From the cell containing the given text, extract its center point as (x, y) coordinate. 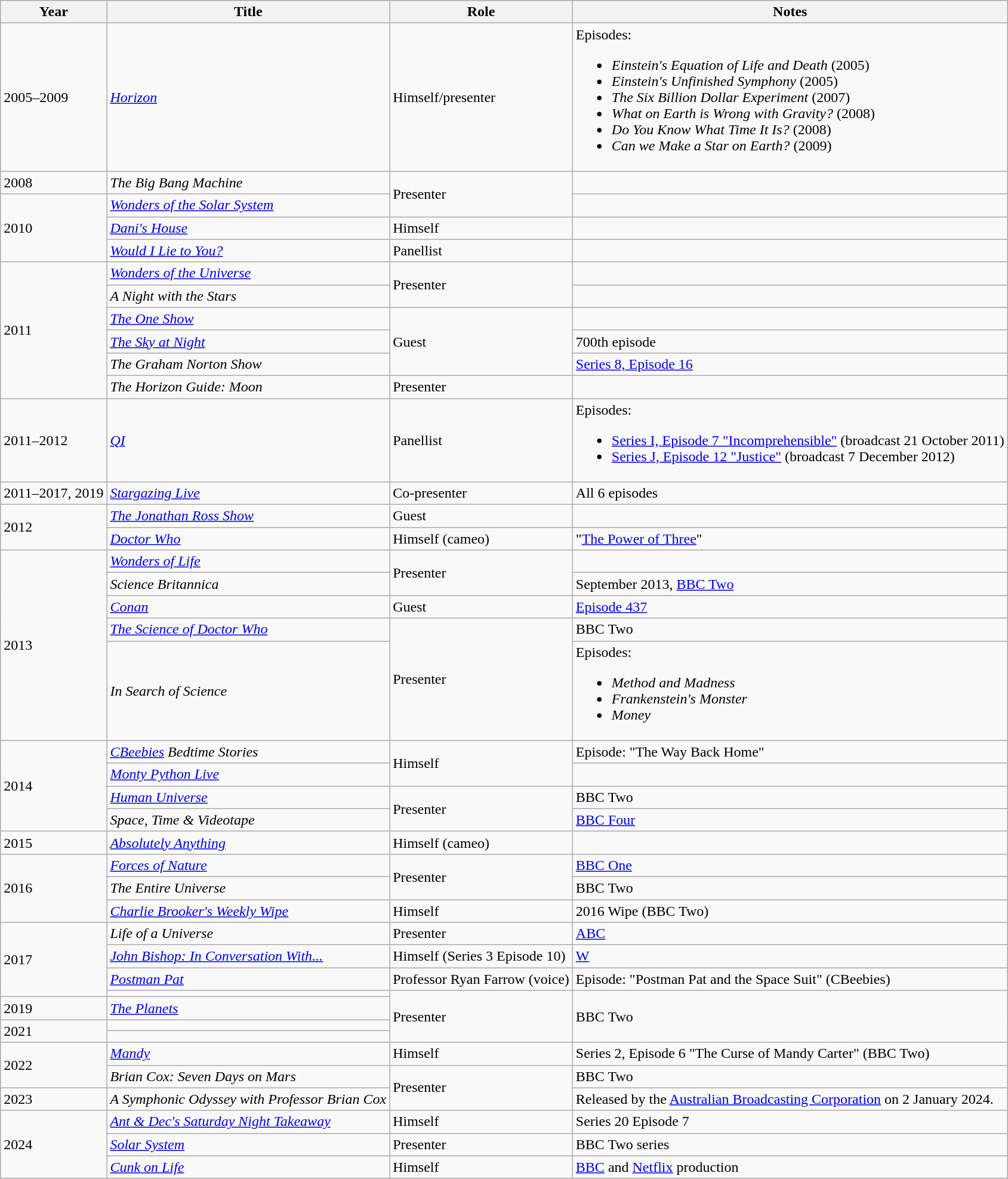
Absolutely Anything (248, 842)
Postman Pat (248, 979)
Monty Python Live (248, 774)
2011–2017, 2019 (54, 493)
Series 8, Episode 16 (790, 364)
2024 (54, 1144)
September 2013, BBC Two (790, 584)
2013 (54, 646)
The Big Bang Machine (248, 183)
BBC Four (790, 820)
Human Universe (248, 797)
Ant & Dec's Saturday Night Takeaway (248, 1122)
Stargazing Live (248, 493)
Co-presenter (481, 493)
2022 (54, 1065)
2014 (54, 786)
2012 (54, 527)
Cunk on Life (248, 1167)
W (790, 956)
The Horizon Guide: Moon (248, 387)
Released by the Australian Broadcasting Corporation on 2 January 2024. (790, 1099)
2010 (54, 228)
2023 (54, 1099)
Episodes:Method and MadnessFrankenstein's MonsterMoney (790, 691)
Conan (248, 607)
2021 (54, 1031)
2017 (54, 959)
Professor Ryan Farrow (voice) (481, 979)
Series 2, Episode 6 "The Curse of Mandy Carter" (BBC Two) (790, 1054)
QI (248, 440)
2008 (54, 183)
Would I Lie to You? (248, 251)
Episode 437 (790, 607)
ABC (790, 934)
The Science of Doctor Who (248, 629)
2011 (54, 330)
Life of a Universe (248, 934)
Space, Time & Videotape (248, 820)
Himself (Series 3 Episode 10) (481, 956)
Mandy (248, 1054)
Charlie Brooker's Weekly Wipe (248, 911)
2016 Wipe (BBC Two) (790, 911)
2015 (54, 842)
Role (481, 12)
The One Show (248, 319)
Wonders of the Solar System (248, 205)
Solar System (248, 1144)
Episode: "Postman Pat and the Space Suit" (CBeebies) (790, 979)
In Search of Science (248, 691)
Episodes:Series I, Episode 7 "Incomprehensible" (broadcast 21 October 2011)Series J, Episode 12 "Justice" (broadcast 7 December 2012) (790, 440)
Notes (790, 12)
The Jonathan Ross Show (248, 516)
BBC Two series (790, 1144)
Science Britannica (248, 584)
Episode: "The Way Back Home" (790, 752)
The Graham Norton Show (248, 364)
Title (248, 12)
Series 20 Episode 7 (790, 1122)
BBC One (790, 865)
Wonders of the Universe (248, 273)
The Sky at Night (248, 341)
2005–2009 (54, 97)
John Bishop: In Conversation With... (248, 956)
Dani's House (248, 228)
2011–2012 (54, 440)
700th episode (790, 341)
"The Power of Three" (790, 539)
Year (54, 12)
BBC and Netflix production (790, 1167)
All 6 episodes (790, 493)
Doctor Who (248, 539)
The Entire Universe (248, 888)
CBeebies Bedtime Stories (248, 752)
Wonders of Life (248, 561)
Himself/presenter (481, 97)
2016 (54, 888)
Forces of Nature (248, 865)
A Night with the Stars (248, 296)
2019 (54, 1008)
Brian Cox: Seven Days on Mars (248, 1076)
A Symphonic Odyssey with Professor Brian Cox (248, 1099)
The Planets (248, 1008)
Horizon (248, 97)
